Provide the [X, Y] coordinate of the cell's center where the given text is located.  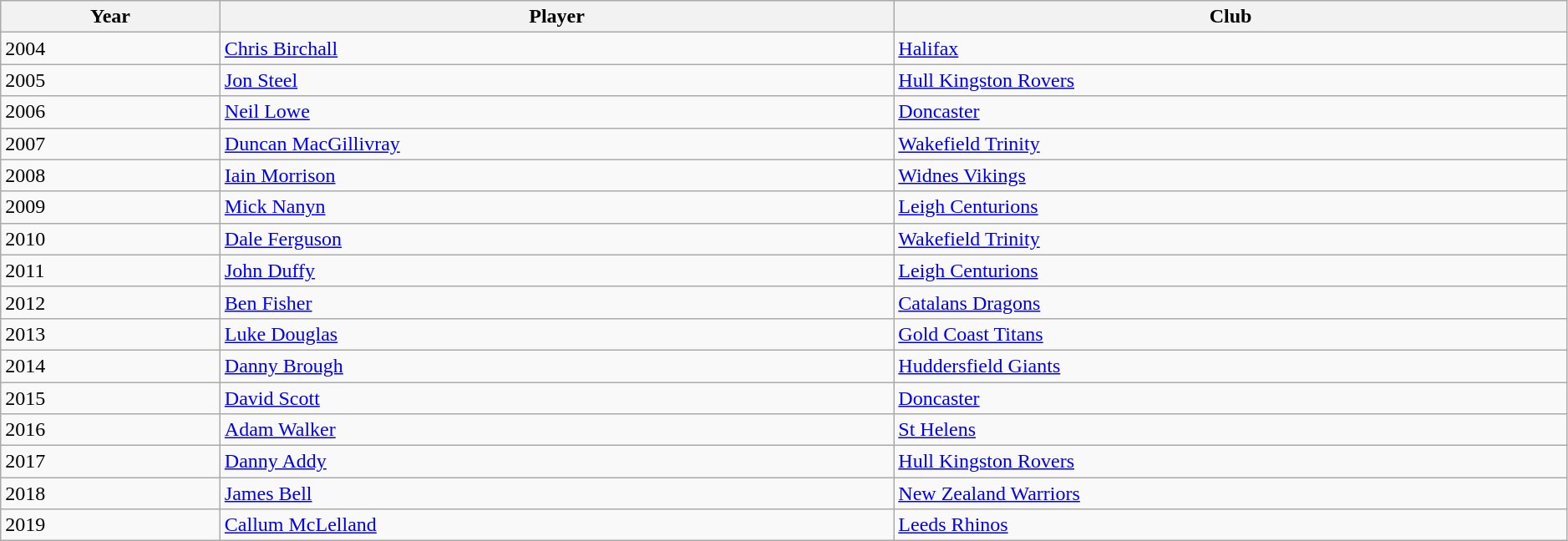
2012 [110, 302]
Catalans Dragons [1231, 302]
Danny Brough [556, 366]
James Bell [556, 493]
Club [1231, 17]
Year [110, 17]
Player [556, 17]
2005 [110, 80]
2006 [110, 112]
Luke Douglas [556, 334]
2014 [110, 366]
Danny Addy [556, 462]
2015 [110, 398]
Mick Nanyn [556, 207]
2008 [110, 175]
John Duffy [556, 270]
2016 [110, 430]
2017 [110, 462]
Callum McLelland [556, 525]
Neil Lowe [556, 112]
2010 [110, 239]
Dale Ferguson [556, 239]
Ben Fisher [556, 302]
St Helens [1231, 430]
Halifax [1231, 48]
Huddersfield Giants [1231, 366]
2004 [110, 48]
Duncan MacGillivray [556, 144]
Jon Steel [556, 80]
Chris Birchall [556, 48]
David Scott [556, 398]
2013 [110, 334]
Leeds Rhinos [1231, 525]
2007 [110, 144]
2018 [110, 493]
New Zealand Warriors [1231, 493]
Adam Walker [556, 430]
2011 [110, 270]
Widnes Vikings [1231, 175]
Gold Coast Titans [1231, 334]
Iain Morrison [556, 175]
2019 [110, 525]
2009 [110, 207]
